Return the [x, y] coordinate for the center point of the cell that contains the specified text.  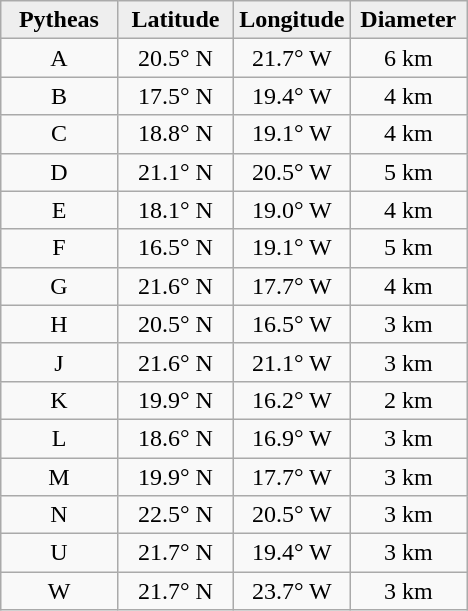
16.2° W [292, 400]
W [59, 591]
F [59, 248]
Latitude [175, 20]
16.9° W [292, 438]
6 km [408, 58]
Diameter [408, 20]
18.8° N [175, 134]
2 km [408, 400]
18.6° N [175, 438]
N [59, 515]
17.5° N [175, 96]
Longitude [292, 20]
H [59, 324]
21.1° W [292, 362]
Pytheas [59, 20]
21.7° W [292, 58]
D [59, 172]
C [59, 134]
J [59, 362]
21.1° N [175, 172]
U [59, 553]
K [59, 400]
23.7° W [292, 591]
B [59, 96]
16.5° W [292, 324]
19.0° W [292, 210]
A [59, 58]
16.5° N [175, 248]
E [59, 210]
M [59, 477]
18.1° N [175, 210]
22.5° N [175, 515]
G [59, 286]
L [59, 438]
